Find where the given text appears and provide that cell's center as [x, y] coordinate. 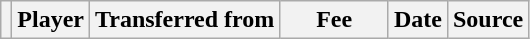
Source [488, 20]
Transferred from [185, 20]
Player [51, 20]
Date [418, 20]
Fee [334, 20]
